Find where the given text appears and provide that cell's center as [X, Y] coordinate. 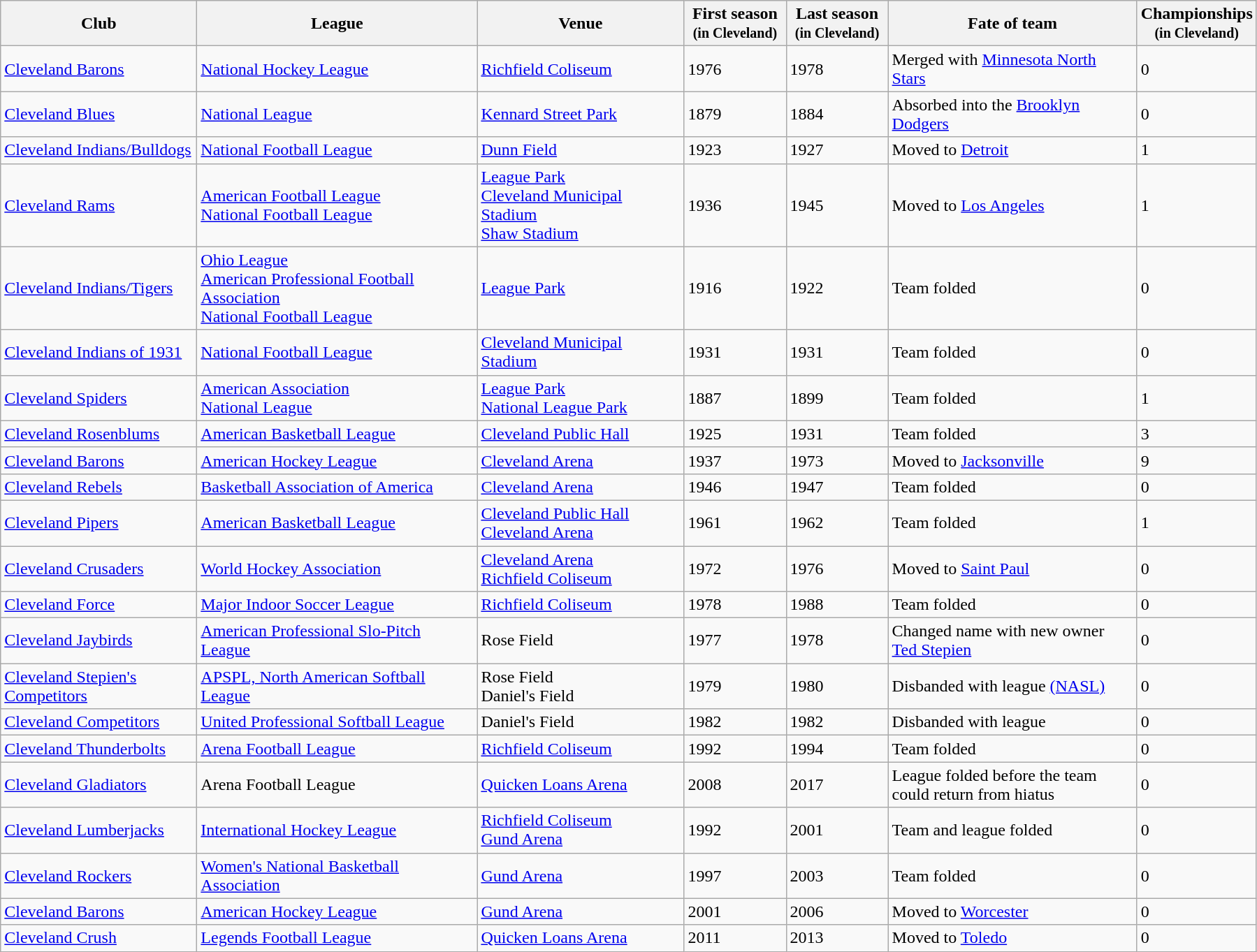
2008 [735, 785]
Absorbed into the Brooklyn Dodgers [1012, 115]
Moved to Detroit [1012, 150]
League folded before the team could return from hiatus [1012, 785]
2013 [837, 938]
Cleveland Rams [99, 205]
National League [337, 115]
Disbanded with league (NASL) [1012, 686]
Rose Field [581, 641]
First season(in Cleveland) [735, 24]
Legends Football League [337, 938]
League ParkNational League Park [581, 398]
Rose FieldDaniel's Field [581, 686]
Women's National Basketball Association [337, 876]
1997 [735, 876]
Venue [581, 24]
1972 [735, 569]
World Hockey Association [337, 569]
1979 [735, 686]
3 [1196, 434]
Ohio LeagueAmerican Professional Football AssociationNational Football League [337, 288]
Cleveland Thunderbolts [99, 749]
2006 [837, 911]
Cleveland Stepien's Competitors [99, 686]
1927 [837, 150]
League [337, 24]
Cleveland Public Hall [581, 434]
Last season(in Cleveland) [837, 24]
International Hockey League [337, 830]
1923 [735, 150]
Moved to Jacksonville [1012, 460]
Changed name with new owner Ted Stepien [1012, 641]
Cleveland Rockers [99, 876]
Basketball Association of America [337, 487]
1884 [837, 115]
Moved to Worcester [1012, 911]
Cleveland Rosenblums [99, 434]
Cleveland Force [99, 605]
Kennard Street Park [581, 115]
Club [99, 24]
Dunn Field [581, 150]
American AssociationNational League [337, 398]
2017 [837, 785]
1925 [735, 434]
1899 [837, 398]
Cleveland ArenaRichfield Coliseum [581, 569]
1879 [735, 115]
League Park [581, 288]
Cleveland Competitors [99, 722]
1980 [837, 686]
Major Indoor Soccer League [337, 605]
Championships(in Cleveland) [1196, 24]
1947 [837, 487]
Moved to Saint Paul [1012, 569]
Disbanded with league [1012, 722]
Moved to Toledo [1012, 938]
1977 [735, 641]
Cleveland Indians of 1931 [99, 352]
Team and league folded [1012, 830]
APSPL, North American Softball League [337, 686]
Richfield ColiseumGund Arena [581, 830]
League ParkCleveland Municipal StadiumShaw Stadium [581, 205]
Cleveland Rebels [99, 487]
American Football LeagueNational Football League [337, 205]
Merged with Minnesota North Stars [1012, 68]
Cleveland Spiders [99, 398]
Cleveland Crush [99, 938]
1922 [837, 288]
Cleveland Gladiators [99, 785]
Cleveland Public HallCleveland Arena [581, 522]
Cleveland Lumberjacks [99, 830]
National Hockey League [337, 68]
1961 [735, 522]
1916 [735, 288]
1946 [735, 487]
Cleveland Indians/Bulldogs [99, 150]
1936 [735, 205]
1973 [837, 460]
1962 [837, 522]
Cleveland Blues [99, 115]
1988 [837, 605]
American Professional Slo-Pitch League [337, 641]
Daniel's Field [581, 722]
Cleveland Crusaders [99, 569]
Cleveland Indians/Tigers [99, 288]
Moved to Los Angeles [1012, 205]
2003 [837, 876]
Cleveland Jaybirds [99, 641]
United Professional Softball League [337, 722]
1887 [735, 398]
1994 [837, 749]
1937 [735, 460]
2011 [735, 938]
Cleveland Pipers [99, 522]
Cleveland Municipal Stadium [581, 352]
Fate of team [1012, 24]
9 [1196, 460]
1945 [837, 205]
